Locate the cell with the specified text and output its [x, y] center coordinate. 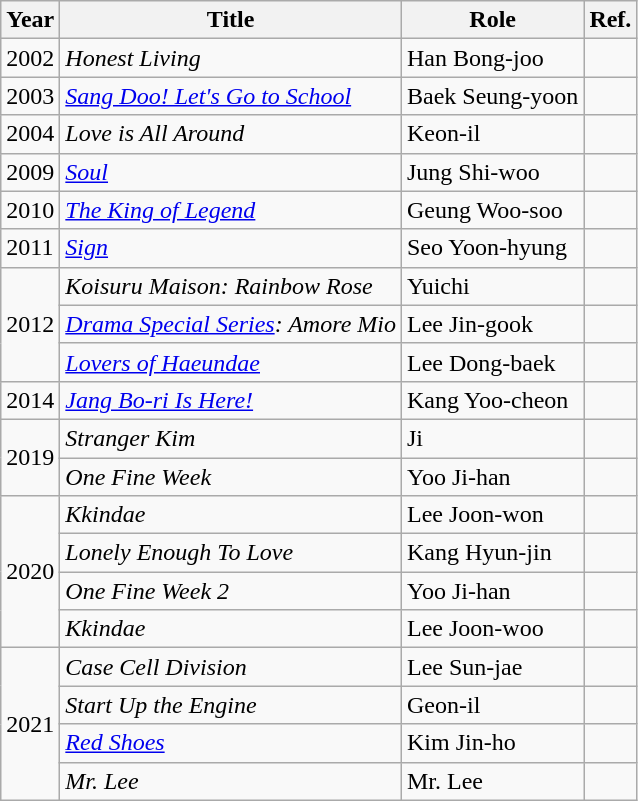
Sang Doo! Let's Go to School [231, 96]
2012 [30, 324]
Case Cell Division [231, 667]
Soul [231, 172]
Stranger Kim [231, 438]
Honest Living [231, 58]
Drama Special Series: Amore Mio [231, 324]
Lee Joon-woo [492, 629]
2011 [30, 248]
Han Bong-joo [492, 58]
Lee Jin-gook [492, 324]
Lee Dong-baek [492, 362]
Keon-il [492, 134]
Seo Yoon-hyung [492, 248]
Kim Jin-ho [492, 743]
Lonely Enough To Love [231, 553]
Geung Woo-soo [492, 210]
Baek Seung-yoon [492, 96]
2003 [30, 96]
Lee Sun-jae [492, 667]
Ref. [610, 20]
The King of Legend [231, 210]
Love is All Around [231, 134]
2019 [30, 457]
2009 [30, 172]
2021 [30, 724]
Ji [492, 438]
Lee Joon-won [492, 515]
One Fine Week 2 [231, 591]
Red Shoes [231, 743]
Jang Bo-ri Is Here! [231, 400]
2014 [30, 400]
2010 [30, 210]
Sign [231, 248]
Year [30, 20]
Koisuru Maison: Rainbow Rose [231, 286]
Kang Yoo-cheon [492, 400]
Start Up the Engine [231, 705]
2020 [30, 572]
Geon-il [492, 705]
Kang Hyun-jin [492, 553]
2002 [30, 58]
One Fine Week [231, 477]
2004 [30, 134]
Jung Shi-woo [492, 172]
Lovers of Haeundae [231, 362]
Yuichi [492, 286]
Title [231, 20]
Role [492, 20]
